Pinpoint the cell where the given text exists, returning its [X, Y] midpoint coordinate. 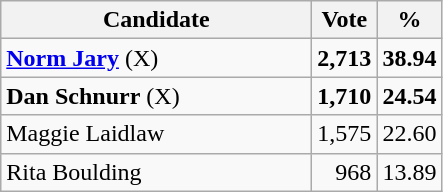
% [410, 20]
Dan Schnurr (X) [156, 96]
1,710 [344, 96]
Norm Jary (X) [156, 58]
Rita Boulding [156, 172]
24.54 [410, 96]
13.89 [410, 172]
968 [344, 172]
Candidate [156, 20]
Vote [344, 20]
38.94 [410, 58]
2,713 [344, 58]
22.60 [410, 134]
1,575 [344, 134]
Maggie Laidlaw [156, 134]
